Search for the cell housing the specified text and yield its (x, y) center coordinate. 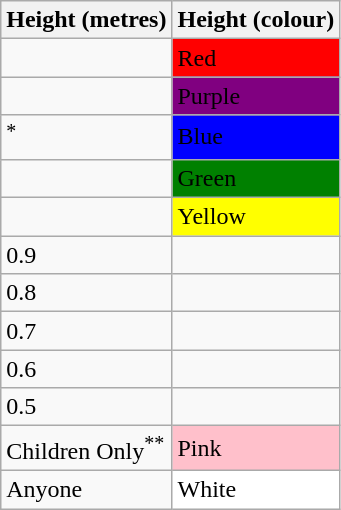
0.7 (86, 331)
0.8 (86, 293)
Height (metres) (86, 20)
Green (256, 178)
0.9 (86, 255)
Purple (256, 96)
Pink (256, 448)
Blue (256, 138)
* (86, 138)
White (256, 489)
Children Only** (86, 448)
Anyone (86, 489)
Yellow (256, 217)
0.6 (86, 369)
Red (256, 58)
0.5 (86, 407)
Height (colour) (256, 20)
